From the cell containing the given text, extract its center point as [x, y] coordinate. 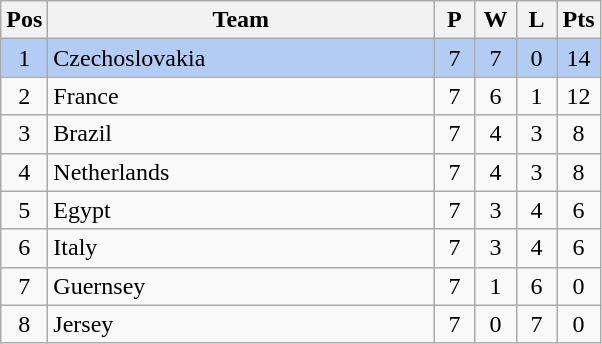
Netherlands [241, 172]
Italy [241, 248]
5 [24, 210]
2 [24, 96]
P [454, 20]
Guernsey [241, 286]
14 [578, 58]
Pts [578, 20]
Pos [24, 20]
12 [578, 96]
Jersey [241, 324]
Team [241, 20]
W [496, 20]
Brazil [241, 134]
Czechoslovakia [241, 58]
L [536, 20]
Egypt [241, 210]
France [241, 96]
